Find where the given text appears and provide that cell's center as (x, y) coordinate. 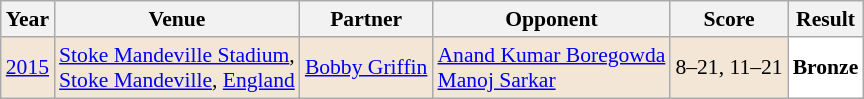
Anand Kumar Boregowda Manoj Sarkar (551, 68)
2015 (28, 68)
Score (728, 19)
Venue (177, 19)
8–21, 11–21 (728, 68)
Year (28, 19)
Partner (366, 19)
Stoke Mandeville Stadium,Stoke Mandeville, England (177, 68)
Opponent (551, 19)
Bobby Griffin (366, 68)
Result (826, 19)
Bronze (826, 68)
